Output the (x, y) coordinate of the center of the cell containing the given text.  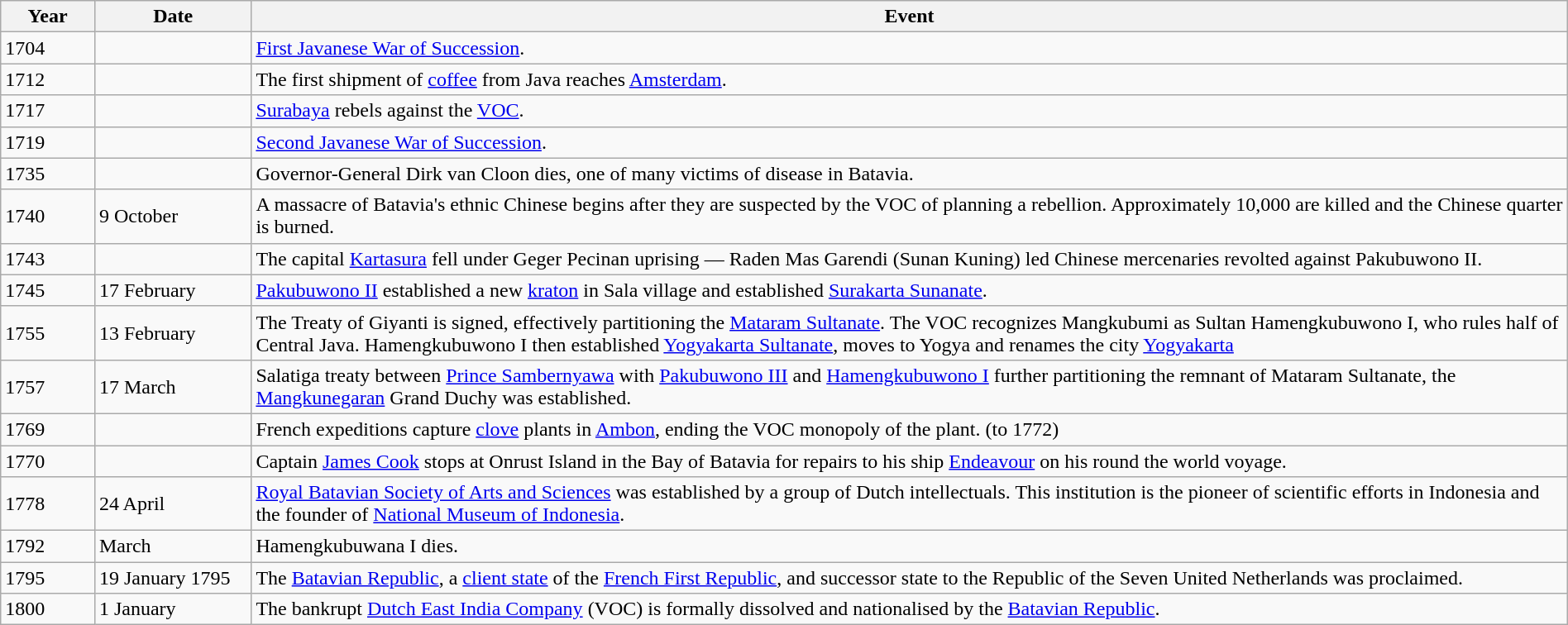
Date (172, 17)
1717 (48, 111)
19 January 1795 (172, 578)
1800 (48, 609)
Captain James Cook stops at Onrust Island in the Bay of Batavia for repairs to his ship Endeavour on his round the world voyage. (910, 460)
1743 (48, 259)
24 April (172, 504)
1770 (48, 460)
The capital Kartasura fell under Geger Pecinan uprising — Raden Mas Garendi (Sunan Kuning) led Chinese mercenaries revolted against Pakubuwono II. (910, 259)
17 February (172, 290)
First Javanese War of Succession. (910, 48)
French expeditions capture clove plants in Ambon, ending the VOC monopoly of the plant. (to 1772) (910, 429)
Hamengkubuwana I dies. (910, 546)
Second Javanese War of Succession. (910, 142)
1719 (48, 142)
9 October (172, 217)
March (172, 546)
1755 (48, 332)
Event (910, 17)
The bankrupt Dutch East India Company (VOC) is formally dissolved and nationalised by the Batavian Republic. (910, 609)
Year (48, 17)
1795 (48, 578)
1769 (48, 429)
1745 (48, 290)
The first shipment of coffee from Java reaches Amsterdam. (910, 79)
17 March (172, 387)
1778 (48, 504)
Governor-General Dirk van Cloon dies, one of many victims of disease in Batavia. (910, 174)
13 February (172, 332)
Pakubuwono II established a new kraton in Sala village and established Surakarta Sunanate. (910, 290)
1712 (48, 79)
1740 (48, 217)
1 January (172, 609)
Surabaya rebels against the VOC. (910, 111)
1735 (48, 174)
1757 (48, 387)
1704 (48, 48)
1792 (48, 546)
